Identify which cell holds the provided text, then report its [x, y] central coordinate. 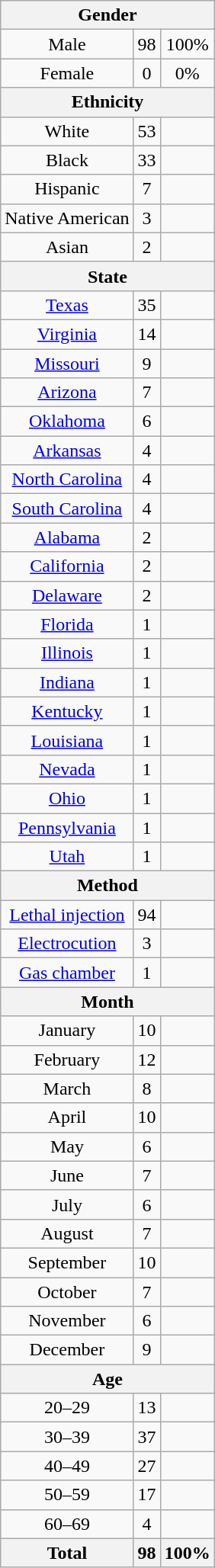
8 [146, 1089]
Electrocution [67, 944]
Month [107, 1002]
Pennsylvania [67, 827]
North Carolina [67, 479]
27 [146, 1466]
May [67, 1146]
Hispanic [67, 189]
20–29 [67, 1408]
November [67, 1321]
Utah [67, 857]
Louisiana [67, 740]
Illinois [67, 653]
June [67, 1175]
33 [146, 160]
Gas chamber [67, 973]
Kentucky [67, 711]
Indiana [67, 682]
14 [146, 334]
September [67, 1262]
35 [146, 305]
12 [146, 1060]
17 [146, 1495]
37 [146, 1437]
50–59 [67, 1495]
13 [146, 1408]
August [67, 1233]
Nevada [67, 769]
December [67, 1350]
Arizona [67, 393]
South Carolina [67, 508]
Native American [67, 218]
March [67, 1089]
Alabama [67, 537]
State [107, 276]
53 [146, 131]
40–49 [67, 1466]
94 [146, 915]
October [67, 1292]
April [67, 1117]
California [67, 566]
Total [67, 1553]
Female [67, 73]
Method [107, 886]
January [67, 1031]
Lethal injection [67, 915]
Texas [67, 305]
Black [67, 160]
Delaware [67, 595]
Male [67, 44]
Oklahoma [67, 422]
Arkansas [67, 451]
0% [188, 73]
Ohio [67, 798]
Ethnicity [107, 102]
Age [107, 1379]
0 [146, 73]
Florida [67, 624]
Virginia [67, 334]
Asian [67, 247]
Gender [107, 15]
30–39 [67, 1437]
Missouri [67, 364]
60–69 [67, 1524]
July [67, 1204]
White [67, 131]
February [67, 1060]
